Scan for the cell matching the given text and deliver its (x, y) coordinate at center. 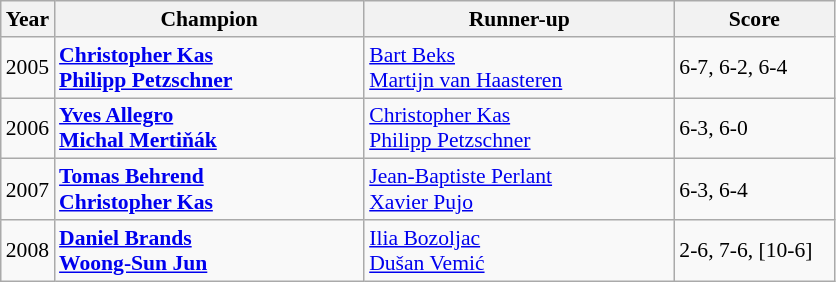
Score (754, 19)
2008 (28, 250)
6-3, 6-4 (754, 190)
6-3, 6-0 (754, 128)
Runner-up (519, 19)
2-6, 7-6, [10-6] (754, 250)
Ilia Bozoljac Dušan Vemić (519, 250)
Tomas Behrend Christopher Kas (209, 190)
Daniel Brands Woong-Sun Jun (209, 250)
2005 (28, 68)
6-7, 6-2, 6-4 (754, 68)
Bart Beks Martijn van Haasteren (519, 68)
Champion (209, 19)
2007 (28, 190)
Jean-Baptiste Perlant Xavier Pujo (519, 190)
2006 (28, 128)
Yves Allegro Michal Mertiňák (209, 128)
Year (28, 19)
